From the cell containing the given text, extract its center point as [X, Y] coordinate. 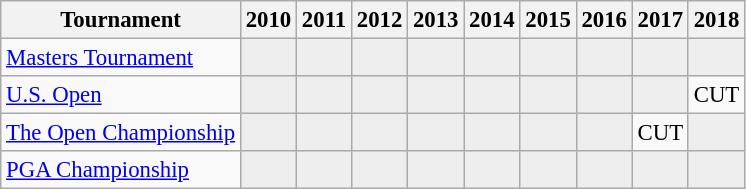
2010 [268, 20]
2015 [548, 20]
2011 [324, 20]
Tournament [121, 20]
2012 [379, 20]
2014 [492, 20]
U.S. Open [121, 95]
The Open Championship [121, 133]
Masters Tournament [121, 58]
2018 [716, 20]
2013 [436, 20]
PGA Championship [121, 170]
2016 [604, 20]
2017 [660, 20]
